Return the [X, Y] coordinate for the center point of the cell that contains the specified text.  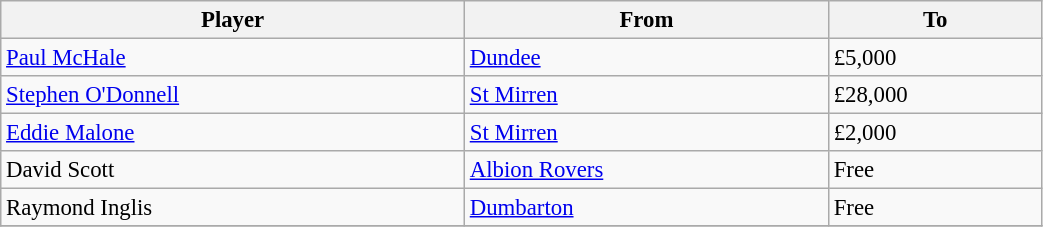
David Scott [233, 170]
Raymond Inglis [233, 208]
£5,000 [935, 58]
Stephen O'Donnell [233, 95]
From [646, 20]
£28,000 [935, 95]
Player [233, 20]
Paul McHale [233, 58]
Dumbarton [646, 208]
Eddie Malone [233, 133]
£2,000 [935, 133]
To [935, 20]
Dundee [646, 58]
Albion Rovers [646, 170]
